Scan for the cell matching the given text and deliver its (X, Y) coordinate at center. 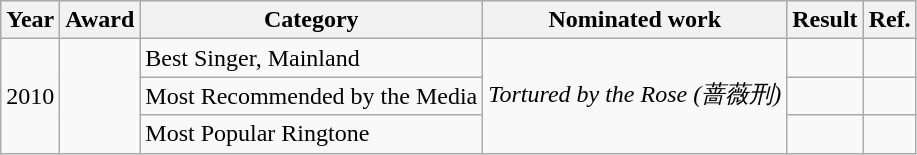
Tortured by the Rose (蔷薇刑) (635, 96)
Award (100, 20)
Most Recommended by the Media (312, 96)
2010 (30, 96)
Nominated work (635, 20)
Result (825, 20)
Category (312, 20)
Most Popular Ringtone (312, 134)
Year (30, 20)
Ref. (890, 20)
Best Singer, Mainland (312, 58)
